Pinpoint the cell where the given text exists, returning its [X, Y] midpoint coordinate. 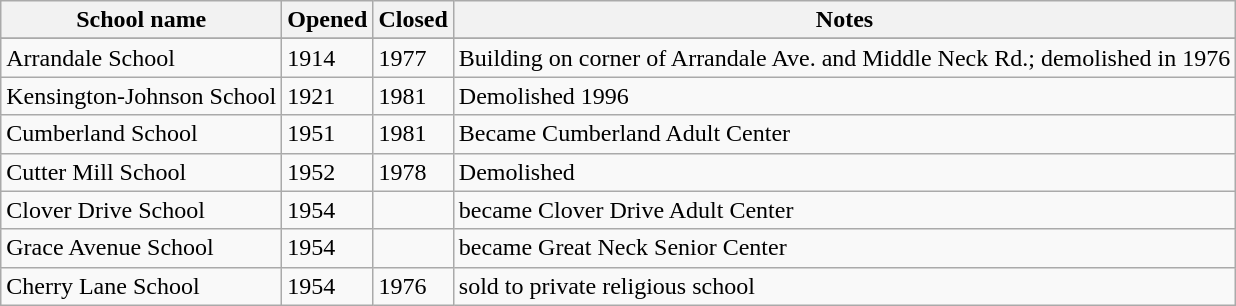
sold to private religious school [844, 286]
Cherry Lane School [142, 286]
Demolished [844, 172]
became Clover Drive Adult Center [844, 210]
Building on corner of Arrandale Ave. and Middle Neck Rd.; demolished in 1976 [844, 58]
1921 [328, 96]
School name [142, 20]
Kensington-Johnson School [142, 96]
1978 [413, 172]
1914 [328, 58]
Closed [413, 20]
Clover Drive School [142, 210]
1976 [413, 286]
Became Cumberland Adult Center [844, 134]
Cumberland School [142, 134]
1951 [328, 134]
Notes [844, 20]
Demolished 1996 [844, 96]
became Great Neck Senior Center [844, 248]
1952 [328, 172]
Arrandale School [142, 58]
1977 [413, 58]
Grace Avenue School [142, 248]
Opened [328, 20]
Cutter Mill School [142, 172]
